Return (x, y) of the center of cell containing provided text 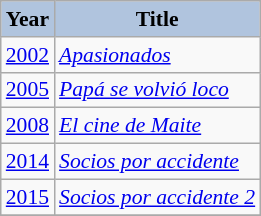
Socios por accidente (157, 162)
Apasionados (157, 55)
Socios por accidente 2 (157, 197)
2014 (28, 162)
2005 (28, 90)
El cine de Maite (157, 126)
Title (157, 19)
2015 (28, 197)
Papá se volvió loco (157, 90)
2008 (28, 126)
Year (28, 19)
2002 (28, 55)
